Extract the (x, y) coordinate from the center of the cell holding the provided text.  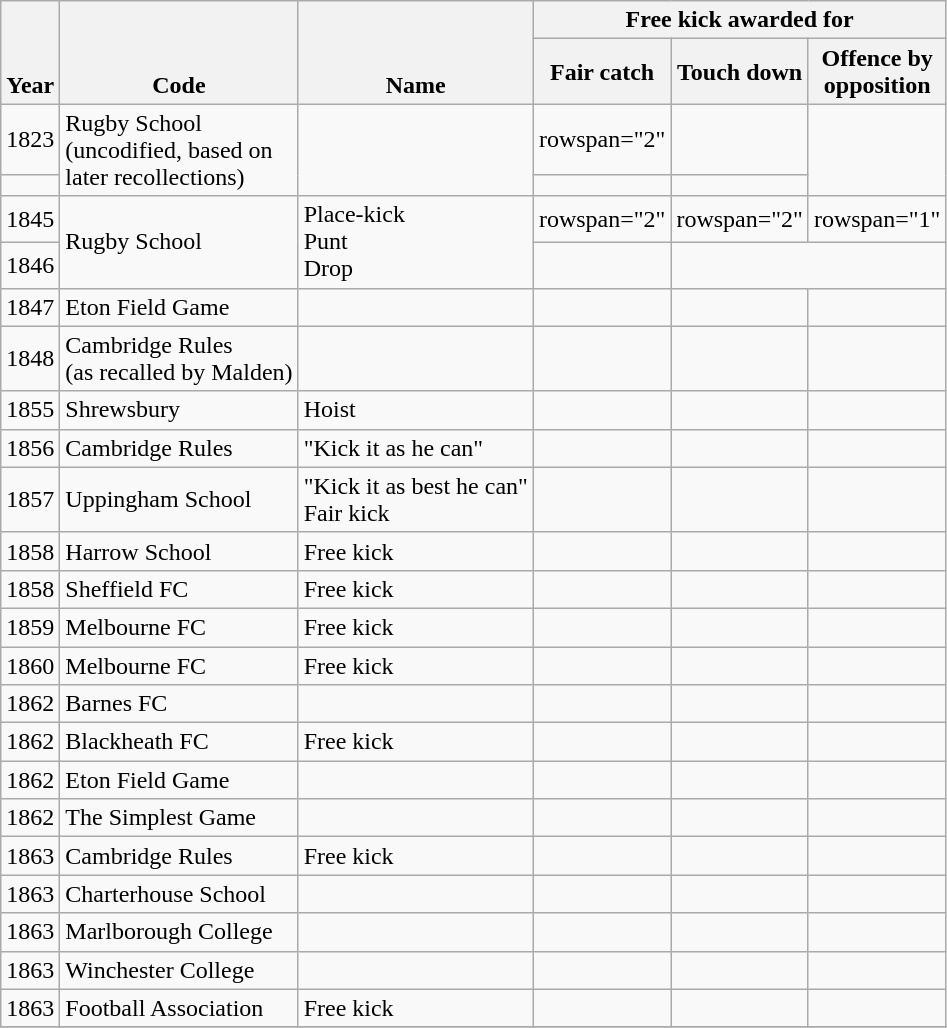
1846 (30, 265)
The Simplest Game (179, 818)
Name (416, 52)
Blackheath FC (179, 742)
Offence by opposition (877, 72)
Fair catch (602, 72)
Sheffield FC (179, 589)
rowspan="1" (877, 219)
Shrewsbury (179, 410)
Charterhouse School (179, 894)
1848 (30, 358)
Rugby School (179, 242)
Barnes FC (179, 704)
Winchester College (179, 970)
Cambridge Rules (as recalled by Malden) (179, 358)
Year (30, 52)
"Kick it as he can" (416, 448)
1845 (30, 219)
1823 (30, 140)
Hoist (416, 410)
1860 (30, 665)
Touch down (740, 72)
Harrow School (179, 551)
Code (179, 52)
Free kick awarded for (740, 20)
Uppingham School (179, 500)
1847 (30, 307)
Place-kickPuntDrop (416, 242)
1856 (30, 448)
1855 (30, 410)
1859 (30, 627)
"Kick it as best he can"Fair kick (416, 500)
Rugby School (uncodified, based on later recollections) (179, 150)
Football Association (179, 1008)
1857 (30, 500)
Marlborough College (179, 932)
